From the cell containing the given text, extract its center point as (X, Y) coordinate. 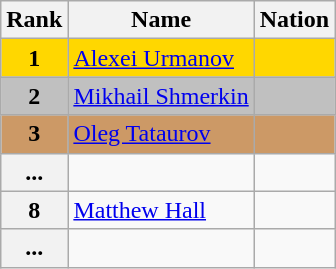
Name (161, 20)
1 (34, 58)
2 (34, 96)
Oleg Tataurov (161, 134)
8 (34, 210)
Alexei Urmanov (161, 58)
Matthew Hall (161, 210)
3 (34, 134)
Mikhail Shmerkin (161, 96)
Nation (294, 20)
Rank (34, 20)
